From the cell containing the given text, extract its center point as [X, Y] coordinate. 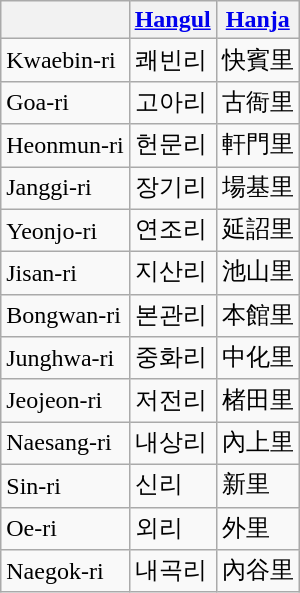
Bongwan-ri [65, 316]
快賓里 [258, 60]
Oe-ri [65, 528]
內上里 [258, 444]
Heonmun-ri [65, 146]
池山里 [258, 274]
신리 [172, 486]
中化里 [258, 358]
外里 [258, 528]
場基里 [258, 188]
延詔里 [258, 230]
軒門里 [258, 146]
쾌빈리 [172, 60]
Junghwa-ri [65, 358]
Hanja [258, 20]
저전리 [172, 400]
Kwaebin-ri [65, 60]
Janggi-ri [65, 188]
본관리 [172, 316]
Goa-ri [65, 102]
내곡리 [172, 572]
楮田里 [258, 400]
외리 [172, 528]
本館里 [258, 316]
연조리 [172, 230]
新里 [258, 486]
Jeojeon-ri [65, 400]
중화리 [172, 358]
지산리 [172, 274]
內谷里 [258, 572]
장기리 [172, 188]
Hangul [172, 20]
古衙里 [258, 102]
Naegok-ri [65, 572]
Jisan-ri [65, 274]
Sin-ri [65, 486]
내상리 [172, 444]
고아리 [172, 102]
Yeonjo-ri [65, 230]
헌문리 [172, 146]
Naesang-ri [65, 444]
